Return the [x, y] coordinate for the center point of the cell that contains the specified text.  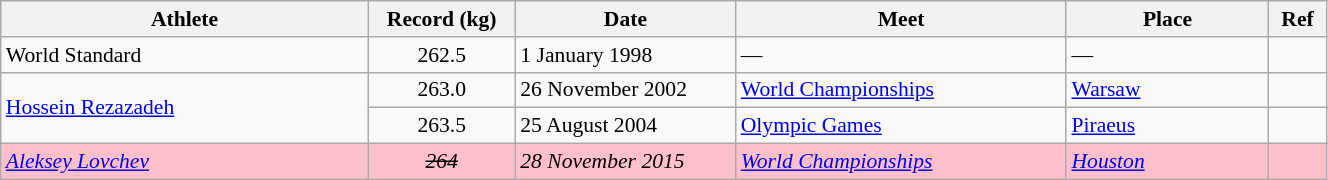
264 [442, 162]
28 November 2015 [625, 162]
Olympic Games [902, 126]
Aleksey Lovchev [184, 162]
Date [625, 19]
Piraeus [1167, 126]
Athlete [184, 19]
World Standard [184, 55]
25 August 2004 [625, 126]
262.5 [442, 55]
Warsaw [1167, 90]
26 November 2002 [625, 90]
263.0 [442, 90]
Ref [1298, 19]
Hossein Rezazadeh [184, 108]
Record (kg) [442, 19]
1 January 1998 [625, 55]
Houston [1167, 162]
Place [1167, 19]
263.5 [442, 126]
Meet [902, 19]
